Return (X, Y) of the center of cell containing provided text 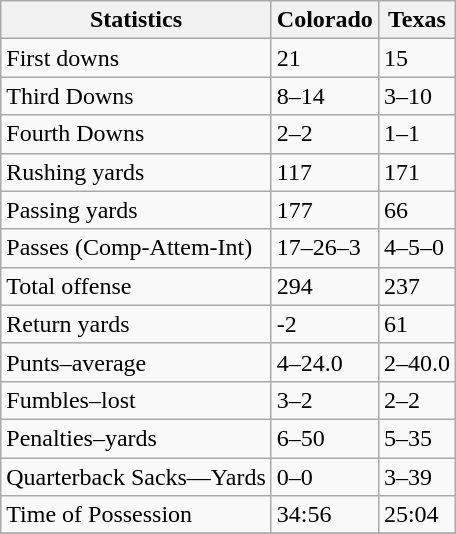
Texas (416, 20)
Colorado (324, 20)
Third Downs (136, 96)
6–50 (324, 438)
2–40.0 (416, 362)
Fourth Downs (136, 134)
Passing yards (136, 210)
15 (416, 58)
Passes (Comp-Attem-Int) (136, 248)
4–5–0 (416, 248)
4–24.0 (324, 362)
3–39 (416, 477)
Punts–average (136, 362)
5–35 (416, 438)
17–26–3 (324, 248)
Rushing yards (136, 172)
8–14 (324, 96)
66 (416, 210)
21 (324, 58)
1–1 (416, 134)
294 (324, 286)
First downs (136, 58)
Statistics (136, 20)
34:56 (324, 515)
171 (416, 172)
0–0 (324, 477)
Return yards (136, 324)
177 (324, 210)
-2 (324, 324)
25:04 (416, 515)
Total offense (136, 286)
Time of Possession (136, 515)
3–2 (324, 400)
Fumbles–lost (136, 400)
117 (324, 172)
61 (416, 324)
Quarterback Sacks—Yards (136, 477)
Penalties–yards (136, 438)
237 (416, 286)
3–10 (416, 96)
